Find where the given text appears and provide that cell's center as [X, Y] coordinate. 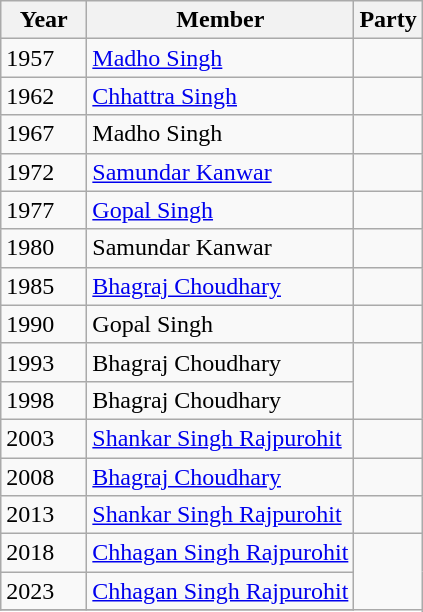
1972 [44, 172]
1962 [44, 96]
2023 [44, 591]
1967 [44, 134]
1977 [44, 210]
2013 [44, 515]
1993 [44, 362]
2008 [44, 477]
1998 [44, 400]
1957 [44, 58]
1990 [44, 324]
Chhattra Singh [220, 96]
Party [388, 20]
2003 [44, 438]
1980 [44, 248]
Year [44, 20]
2018 [44, 553]
1985 [44, 286]
Member [220, 20]
